Scan for the cell matching the given text and deliver its [x, y] coordinate at center. 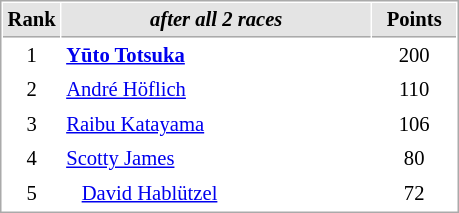
72 [414, 194]
4 [32, 158]
Rank [32, 20]
Scotty James [216, 158]
Yūto Totsuka [216, 56]
110 [414, 90]
80 [414, 158]
200 [414, 56]
5 [32, 194]
Raibu Katayama [216, 124]
1 [32, 56]
André Höflich [216, 90]
2 [32, 90]
3 [32, 124]
Points [414, 20]
after all 2 races [216, 20]
David Hablützel [216, 194]
106 [414, 124]
